Output the (x, y) coordinate of the center of the cell containing the given text.  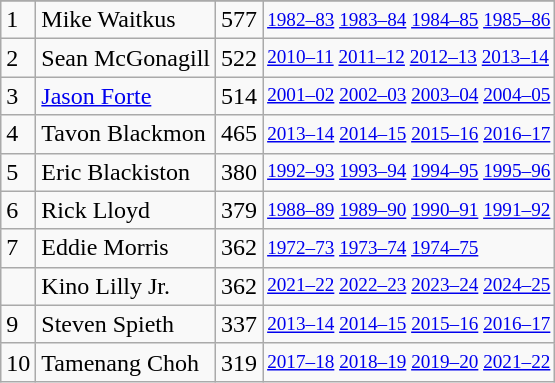
319 (240, 362)
577 (240, 20)
7 (18, 248)
1982–83 1983–84 1984–85 1985–86 (409, 20)
2017–18 2018–19 2019–20 2021–22 (409, 362)
Eric Blackiston (126, 172)
379 (240, 210)
Kino Lilly Jr. (126, 286)
10 (18, 362)
Jason Forte (126, 96)
2010–11 2011–12 2012–13 2013–14 (409, 58)
Rick Lloyd (126, 210)
9 (18, 324)
4 (18, 134)
3 (18, 96)
2021–22 2022–23 2023–24 2024–25 (409, 286)
1 (18, 20)
Tavon Blackmon (126, 134)
514 (240, 96)
1972–73 1973–74 1974–75 (409, 248)
6 (18, 210)
Eddie Morris (126, 248)
522 (240, 58)
5 (18, 172)
Tamenang Choh (126, 362)
1992–93 1993–94 1994–95 1995–96 (409, 172)
2001–02 2002–03 2003–04 2004–05 (409, 96)
Sean McGonagill (126, 58)
1988–89 1989–90 1990–91 1991–92 (409, 210)
380 (240, 172)
Mike Waitkus (126, 20)
Steven Spieth (126, 324)
337 (240, 324)
2 (18, 58)
465 (240, 134)
